Provide the [x, y] coordinate of the cell's center where the given text is located.  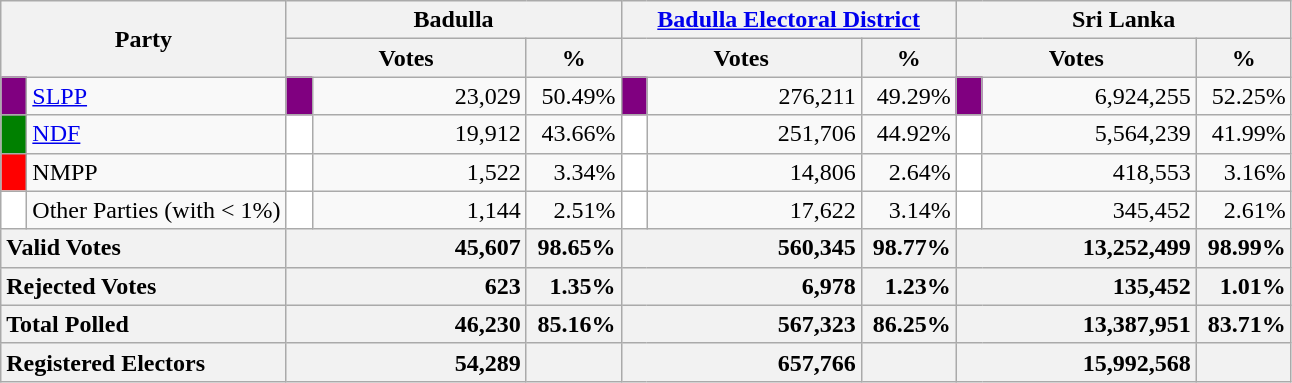
135,452 [1076, 286]
2.64% [908, 172]
1,522 [419, 172]
Total Polled [144, 324]
46,230 [406, 324]
3.34% [574, 172]
Badulla [454, 20]
13,252,499 [1076, 248]
5,564,239 [1089, 134]
1.23% [908, 286]
1,144 [419, 210]
251,706 [754, 134]
276,211 [754, 96]
6,924,255 [1089, 96]
3.16% [1244, 172]
54,289 [406, 362]
Valid Votes [144, 248]
1.35% [574, 286]
Other Parties (with < 1%) [156, 210]
Party [144, 39]
1.01% [1244, 286]
418,553 [1089, 172]
98.99% [1244, 248]
49.29% [908, 96]
657,766 [741, 362]
86.25% [908, 324]
19,912 [419, 134]
83.71% [1244, 324]
85.16% [574, 324]
2.51% [574, 210]
41.99% [1244, 134]
14,806 [754, 172]
98.77% [908, 248]
623 [406, 286]
44.92% [908, 134]
SLPP [156, 96]
Rejected Votes [144, 286]
560,345 [741, 248]
52.25% [1244, 96]
567,323 [741, 324]
3.14% [908, 210]
Badulla Electoral District [788, 20]
23,029 [419, 96]
6,978 [741, 286]
43.66% [574, 134]
Registered Electors [144, 362]
13,387,951 [1076, 324]
98.65% [574, 248]
50.49% [574, 96]
17,622 [754, 210]
45,607 [406, 248]
NDF [156, 134]
2.61% [1244, 210]
15,992,568 [1076, 362]
NMPP [156, 172]
345,452 [1089, 210]
Sri Lanka [1124, 20]
